Capture the cell that displays the provided text and extract its (x, y) central coordinate. 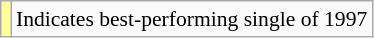
Indicates best-performing single of 1997 (192, 19)
